Locate the cell with the specified text and output its (x, y) center coordinate. 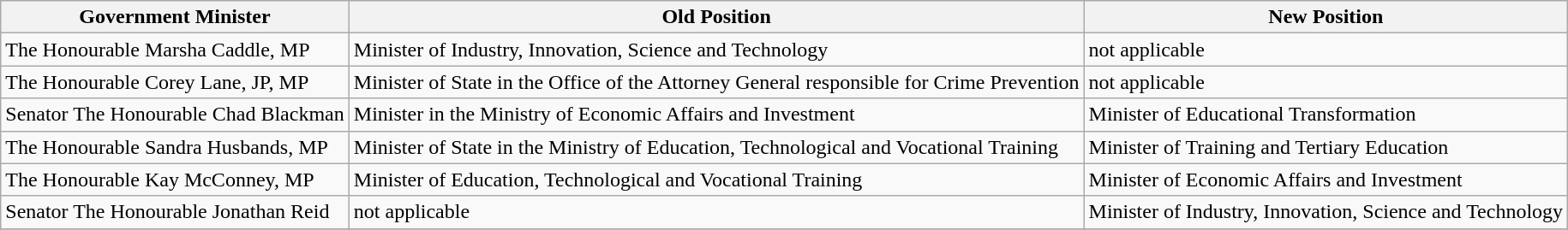
Minister of State in the Ministry of Education, Technological and Vocational Training (716, 147)
Minister of State in the Office of the Attorney General responsible for Crime Prevention (716, 82)
Government Minister (175, 17)
The Honourable Sandra Husbands, MP (175, 147)
Minister of Economic Affairs and Investment (1326, 180)
Minister in the Ministry of Economic Affairs and Investment (716, 115)
Minister of Education, Technological and Vocational Training (716, 180)
Minister of Training and Tertiary Education (1326, 147)
Minister of Educational Transformation (1326, 115)
Senator The Honourable Chad Blackman (175, 115)
Old Position (716, 17)
The Honourable Corey Lane, JP, MP (175, 82)
The Honourable Kay McConney, MP (175, 180)
The Honourable Marsha Caddle, MP (175, 50)
Senator The Honourable Jonathan Reid (175, 212)
New Position (1326, 17)
